For the text-containing cell, return its midpoint in (X, Y) coordinate format. 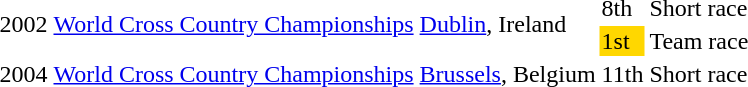
1st (622, 41)
